From the cell containing the given text, extract its center point as (X, Y) coordinate. 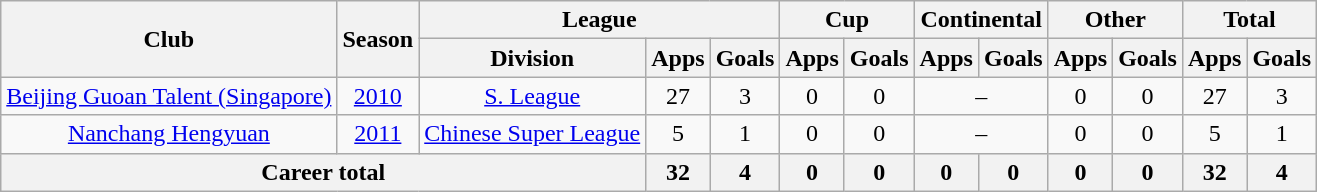
Division (532, 58)
Beijing Guoan Talent (Singapore) (169, 96)
Continental (981, 20)
2011 (378, 134)
League (600, 20)
Nanchang Hengyuan (169, 134)
Other (1115, 20)
Cup (847, 20)
Total (1249, 20)
S. League (532, 96)
Season (378, 39)
Career total (324, 172)
Club (169, 39)
2010 (378, 96)
Chinese Super League (532, 134)
